For the text-containing cell, return its midpoint in [x, y] coordinate format. 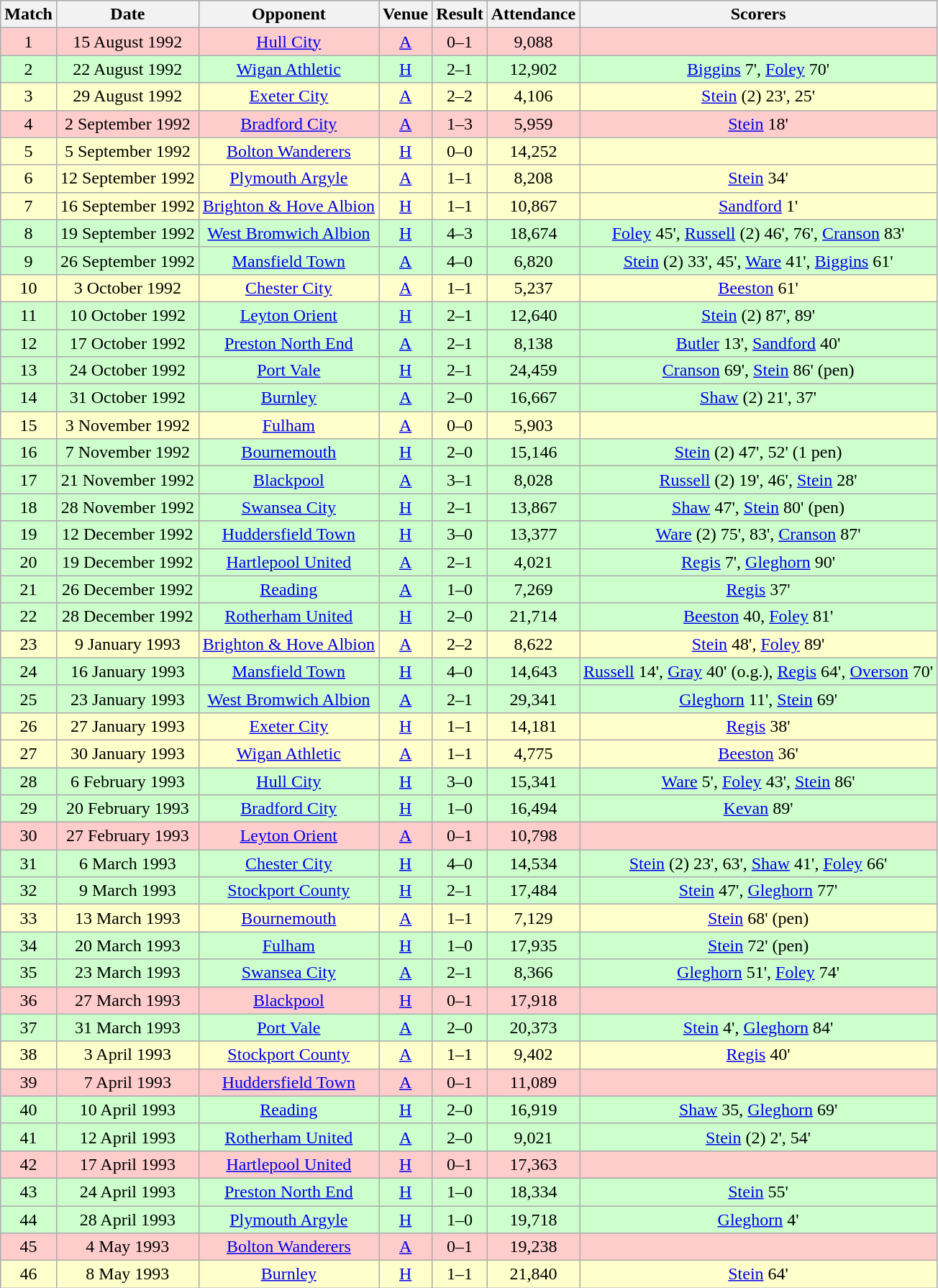
Gleghorn 4' [758, 1220]
8,208 [533, 178]
6 March 1993 [127, 863]
8 May 1993 [127, 1274]
30 [29, 836]
4–3 [460, 233]
20 March 1993 [127, 945]
11,089 [533, 1082]
Venue [406, 14]
Stein (2) 2', 54' [758, 1137]
8,366 [533, 973]
12,640 [533, 315]
15,146 [533, 453]
13 [29, 371]
Russell 14', Gray 40' (o.g.), Regis 64', Overson 70' [758, 671]
24,459 [533, 371]
2 [29, 69]
Sandford 1' [758, 206]
Stein (2) 33', 45', Ware 41', Biggins 61' [758, 260]
24 [29, 671]
12,902 [533, 69]
17 [29, 480]
23 January 1993 [127, 699]
Stein (2) 87', 89' [758, 315]
7 [29, 206]
9 January 1993 [127, 644]
24 October 1992 [127, 371]
31 October 1992 [127, 398]
21,840 [533, 1274]
Cranson 69', Stein 86' (pen) [758, 371]
19 December 1992 [127, 562]
8,138 [533, 343]
Regis 37' [758, 589]
39 [29, 1082]
28 April 1993 [127, 1220]
38 [29, 1055]
14,252 [533, 151]
41 [29, 1137]
25 [29, 699]
24 April 1993 [127, 1192]
44 [29, 1220]
6 February 1993 [127, 781]
Scorers [758, 14]
17,484 [533, 891]
14,534 [533, 863]
20,373 [533, 1028]
22 August 1992 [127, 69]
5 [29, 151]
Stein (2) 47', 52' (1 pen) [758, 453]
12 [29, 343]
Biggins 7', Foley 70' [758, 69]
45 [29, 1247]
27 March 1993 [127, 1000]
28 November 1992 [127, 507]
20 [29, 562]
19 September 1992 [127, 233]
Stein 55' [758, 1192]
26 September 1992 [127, 260]
4 [29, 124]
27 February 1993 [127, 836]
4,021 [533, 562]
26 [29, 726]
15 [29, 425]
7,269 [533, 589]
Kevan 89' [758, 809]
Attendance [533, 14]
16 [29, 453]
9,088 [533, 42]
5,959 [533, 124]
Stein 4', Gleghorn 84' [758, 1028]
13 March 1993 [127, 918]
Butler 13', Sandford 40' [758, 343]
5,903 [533, 425]
Regis 38' [758, 726]
30 January 1993 [127, 753]
14,181 [533, 726]
29,341 [533, 699]
Beeston 40, Foley 81' [758, 617]
21 [29, 589]
1 [29, 42]
3 April 1993 [127, 1055]
Result [460, 14]
Regis 7', Gleghorn 90' [758, 562]
18,334 [533, 1192]
Ware (2) 75', 83', Cranson 87' [758, 535]
29 [29, 809]
16 September 1992 [127, 206]
Russell (2) 19', 46', Stein 28' [758, 480]
10 April 1993 [127, 1110]
Stein 18' [758, 124]
Date [127, 14]
16 January 1993 [127, 671]
37 [29, 1028]
8,028 [533, 480]
20 February 1993 [127, 809]
4,106 [533, 96]
12 December 1992 [127, 535]
32 [29, 891]
Stein 72' (pen) [758, 945]
15,341 [533, 781]
Beeston 61' [758, 288]
43 [29, 1192]
17,918 [533, 1000]
19,238 [533, 1247]
14,643 [533, 671]
Stein 48', Foley 89' [758, 644]
Gleghorn 11', Stein 69' [758, 699]
Stein 34' [758, 178]
Stein 47', Gleghorn 77' [758, 891]
4 May 1993 [127, 1247]
9 March 1993 [127, 891]
Gleghorn 51', Foley 74' [758, 973]
3 October 1992 [127, 288]
16,494 [533, 809]
17 October 1992 [127, 343]
12 April 1993 [127, 1137]
4,775 [533, 753]
Opponent [288, 14]
18 [29, 507]
22 [29, 617]
31 [29, 863]
17,935 [533, 945]
8,622 [533, 644]
Shaw 35, Gleghorn 69' [758, 1110]
14 [29, 398]
28 December 1992 [127, 617]
Stein (2) 23', 63', Shaw 41', Foley 66' [758, 863]
Match [29, 14]
27 January 1993 [127, 726]
36 [29, 1000]
34 [29, 945]
2 September 1992 [127, 124]
10 October 1992 [127, 315]
Shaw (2) 21', 37' [758, 398]
28 [29, 781]
29 August 1992 [127, 96]
33 [29, 918]
10,798 [533, 836]
42 [29, 1164]
10 [29, 288]
35 [29, 973]
16,667 [533, 398]
7,129 [533, 918]
19 [29, 535]
6 [29, 178]
46 [29, 1274]
11 [29, 315]
17,363 [533, 1164]
Shaw 47', Stein 80' (pen) [758, 507]
Stein 68' (pen) [758, 918]
Stein (2) 23', 25' [758, 96]
17 April 1993 [127, 1164]
27 [29, 753]
18,674 [533, 233]
6,820 [533, 260]
9 [29, 260]
3 November 1992 [127, 425]
Stein 64' [758, 1274]
7 April 1993 [127, 1082]
40 [29, 1110]
10,867 [533, 206]
9,021 [533, 1137]
15 August 1992 [127, 42]
13,867 [533, 507]
Ware 5', Foley 43', Stein 86' [758, 781]
3–1 [460, 480]
5,237 [533, 288]
7 November 1992 [127, 453]
19,718 [533, 1220]
23 [29, 644]
5 September 1992 [127, 151]
31 March 1993 [127, 1028]
8 [29, 233]
16,919 [533, 1110]
Foley 45', Russell (2) 46', 76', Cranson 83' [758, 233]
23 March 1993 [127, 973]
3 [29, 96]
21,714 [533, 617]
1–3 [460, 124]
21 November 1992 [127, 480]
Beeston 36' [758, 753]
9,402 [533, 1055]
Regis 40' [758, 1055]
26 December 1992 [127, 589]
12 September 1992 [127, 178]
13,377 [533, 535]
